Return [x, y] of the center of cell containing provided text 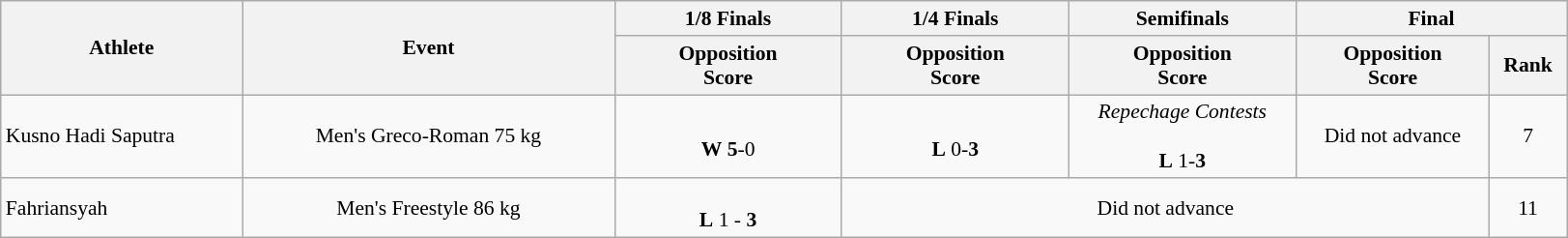
11 [1528, 209]
7 [1528, 137]
1/8 Finals [728, 18]
Men's Greco-Roman 75 kg [429, 137]
1/4 Finals [955, 18]
Men's Freestyle 86 kg [429, 209]
Semifinals [1183, 18]
Kusno Hadi Saputra [122, 137]
Final [1431, 18]
Event [429, 48]
Fahriansyah [122, 209]
L 1 - 3 [728, 209]
L 0-3 [955, 137]
Repechage Contests L 1-3 [1183, 137]
Athlete [122, 48]
Rank [1528, 66]
W 5-0 [728, 137]
